Return the [x, y] coordinate for the center point of the cell that contains the specified text.  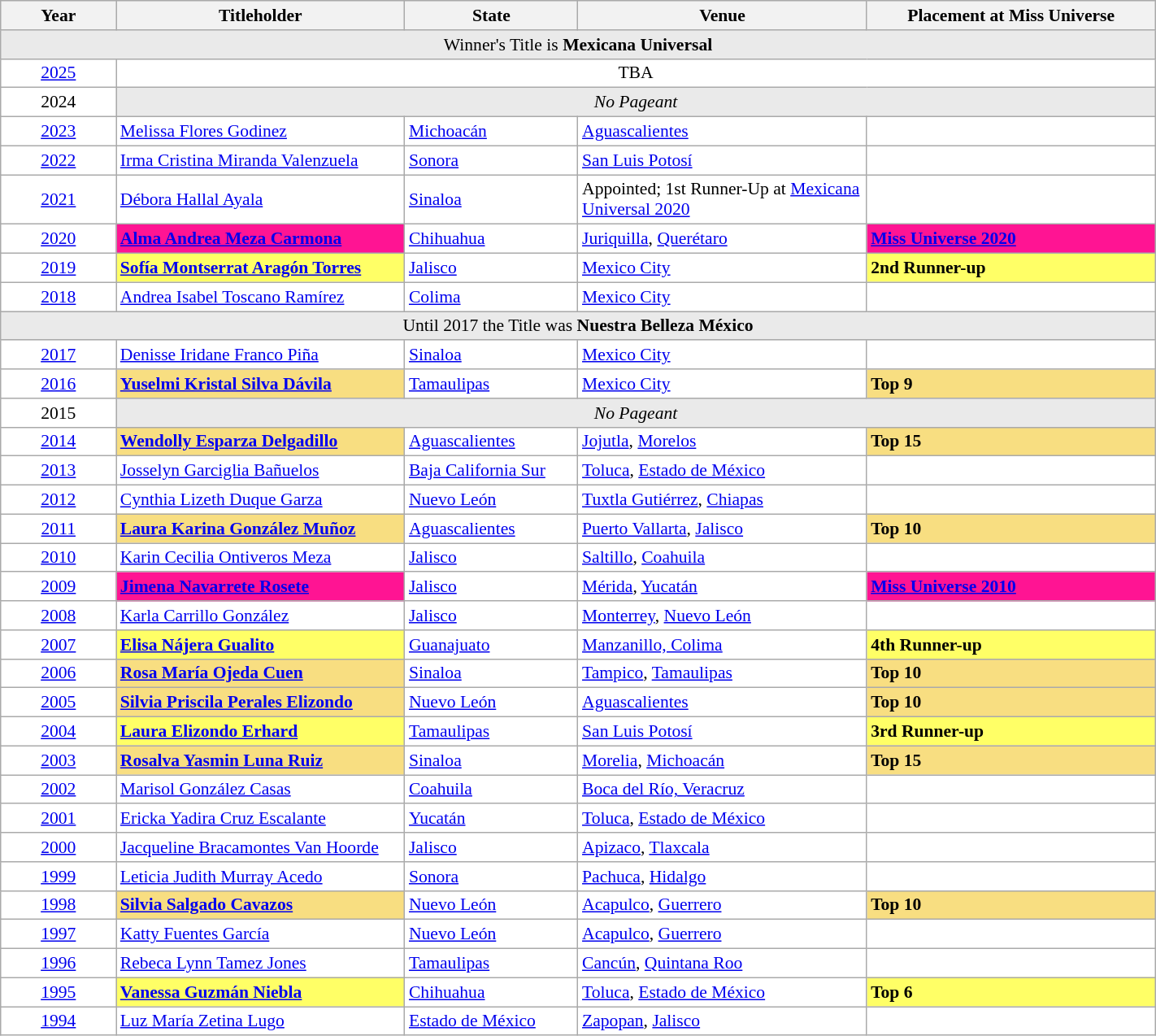
Manzanillo, Colima [722, 644]
2nd Runner-up [1011, 268]
2024 [59, 102]
Saltillo, Coahuila [722, 558]
Elisa Nájera Gualito [260, 644]
Michoacán [491, 131]
Colima [491, 297]
Jacqueline Bracamontes Van Hoorde [260, 847]
Laura Karina González Muñoz [260, 529]
Miss Universe 2010 [1011, 586]
Top 9 [1011, 384]
Winner's Title is Mexicana Universal [578, 44]
2000 [59, 847]
TBA [636, 73]
1998 [59, 905]
2020 [59, 239]
Yuselmi Kristal Silva Dávila [260, 384]
Rosa María Ojeda Cuen [260, 673]
Year [59, 15]
1996 [59, 963]
2023 [59, 131]
2007 [59, 644]
Rosalva Yasmin Luna Ruiz [260, 760]
Marisol González Casas [260, 789]
2017 [59, 355]
Silvia Priscila Perales Elizondo [260, 703]
Miss Universe 2020 [1011, 239]
2004 [59, 731]
Mérida, Yucatán [722, 586]
Rebeca Lynn Tamez Jones [260, 963]
2014 [59, 442]
Ericka Yadira Cruz Escalante [260, 818]
1995 [59, 992]
2003 [59, 760]
Yucatán [491, 818]
1997 [59, 934]
Venue [722, 15]
2021 [59, 198]
1994 [59, 1021]
Denisse Iridane Franco Piña [260, 355]
2010 [59, 558]
Boca del Río, Veracruz [722, 789]
Leticia Judith Murray Acedo [260, 876]
Alma Andrea Meza Carmona [260, 239]
Baja California Sur [491, 471]
Coahuila [491, 789]
Jojutla, Morelos [722, 442]
Andrea Isabel Toscano Ramírez [260, 297]
1999 [59, 876]
Melissa Flores Godinez [260, 131]
Placement at Miss Universe [1011, 15]
2012 [59, 499]
Irma Cristina Miranda Valenzuela [260, 160]
Zapopan, Jalisco [722, 1021]
Katty Fuentes García [260, 934]
2002 [59, 789]
Jimena Navarrete Rosete [260, 586]
2013 [59, 471]
2005 [59, 703]
Top 6 [1011, 992]
Apizaco, Tlaxcala [722, 847]
Titleholder [260, 15]
Wendolly Esparza Delgadillo [260, 442]
State [491, 15]
2025 [59, 73]
Vanessa Guzmán Niebla [260, 992]
Silvia Salgado Cavazos [260, 905]
2001 [59, 818]
Pachuca, Hidalgo [722, 876]
Cancún, Quintana Roo [722, 963]
2016 [59, 384]
2011 [59, 529]
Cynthia Lizeth Duque Garza [260, 499]
Puerto Vallarta, Jalisco [722, 529]
4th Runner-up [1011, 644]
Débora Hallal Ayala [260, 198]
Juriquilla, Querétaro [722, 239]
Guanajuato [491, 644]
Tuxtla Gutiérrez, Chiapas [722, 499]
3rd Runner-up [1011, 731]
Luz María Zetina Lugo [260, 1021]
Karla Carrillo González [260, 616]
Until 2017 the Title was Nuestra Belleza México [578, 325]
Karin Cecilia Ontiveros Meza [260, 558]
2019 [59, 268]
2022 [59, 160]
2015 [59, 412]
2009 [59, 586]
Laura Elizondo Erhard [260, 731]
Monterrey, Nuevo León [722, 616]
2008 [59, 616]
Sofía Montserrat Aragón Torres [260, 268]
Estado de México [491, 1021]
Morelia, Michoacán [722, 760]
Appointed; 1st Runner-Up at Mexicana Universal 2020 [722, 198]
Josselyn Garciglia Bañuelos [260, 471]
2018 [59, 297]
2006 [59, 673]
Tampico, Tamaulipas [722, 673]
